Return [X, Y] of the center of cell containing provided text 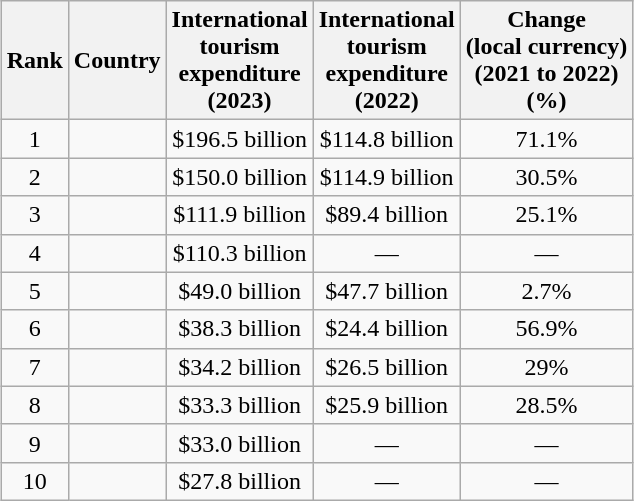
29% [546, 367]
International tourism expenditure (2023) [240, 60]
7 [34, 367]
Rank [34, 60]
$196.5 billion [240, 139]
6 [34, 329]
$33.0 billion [240, 443]
10 [34, 481]
56.9% [546, 329]
$38.3 billion [240, 329]
$33.3 billion [240, 405]
3 [34, 215]
International tourism expenditure (2022) [386, 60]
$89.4 billion [386, 215]
25.1% [546, 215]
9 [34, 443]
$110.3 billion [240, 253]
71.1% [546, 139]
8 [34, 405]
$114.8 billion [386, 139]
1 [34, 139]
28.5% [546, 405]
$34.2 billion [240, 367]
$150.0 billion [240, 177]
$111.9 billion [240, 215]
$49.0 billion [240, 291]
$114.9 billion [386, 177]
$25.9 billion [386, 405]
$24.4 billion [386, 329]
Change (local currency) (2021 to 2022) (%) [546, 60]
5 [34, 291]
$26.5 billion [386, 367]
Country [117, 60]
$47.7 billion [386, 291]
$27.8 billion [240, 481]
2 [34, 177]
4 [34, 253]
2.7% [546, 291]
30.5% [546, 177]
